Determine the [X, Y] coordinate at the center of the cell enclosing the given text.  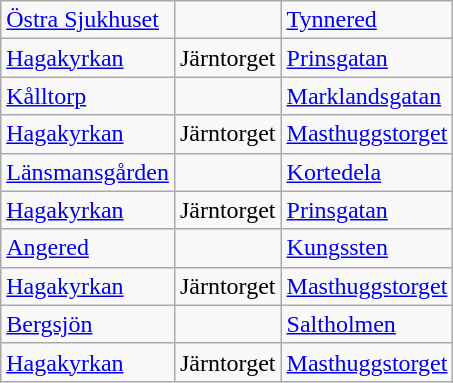
Kålltorp [88, 96]
Tynnered [367, 20]
Kungssten [367, 248]
Bergsjön [88, 324]
Marklandsgatan [367, 96]
Saltholmen [367, 324]
Östra Sjukhuset [88, 20]
Länsmansgården [88, 172]
Kortedela [367, 172]
Angered [88, 248]
